Locate the cell with the specified text and output its (X, Y) center coordinate. 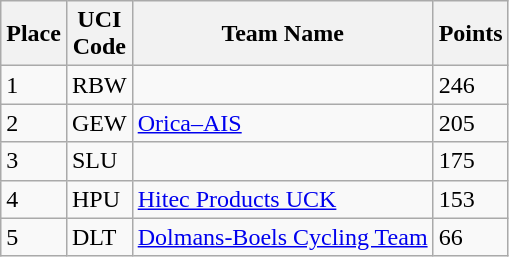
2 (34, 123)
GEW (99, 123)
UCICode (99, 34)
Orica–AIS (282, 123)
175 (470, 161)
246 (470, 85)
5 (34, 237)
Place (34, 34)
Hitec Products UCK (282, 199)
Dolmans-Boels Cycling Team (282, 237)
3 (34, 161)
RBW (99, 85)
205 (470, 123)
4 (34, 199)
SLU (99, 161)
DLT (99, 237)
1 (34, 85)
HPU (99, 199)
66 (470, 237)
Points (470, 34)
153 (470, 199)
Team Name (282, 34)
